Identify which cell holds the provided text, then report its [X, Y] central coordinate. 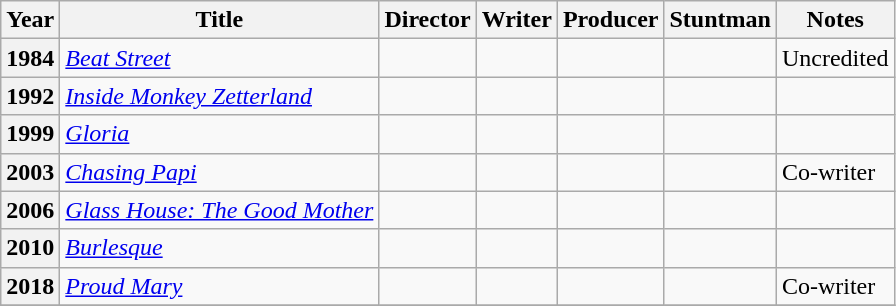
2010 [30, 248]
Title [220, 20]
Year [30, 20]
1999 [30, 134]
Director [428, 20]
Beat Street [220, 58]
2006 [30, 210]
2003 [30, 172]
Producer [610, 20]
1992 [30, 96]
Gloria [220, 134]
Burlesque [220, 248]
Inside Monkey Zetterland [220, 96]
1984 [30, 58]
Notes [835, 20]
Proud Mary [220, 286]
Stuntman [720, 20]
2018 [30, 286]
Writer [516, 20]
Uncredited [835, 58]
Glass House: The Good Mother [220, 210]
Chasing Papi [220, 172]
